Detect which cell encompasses the target text, then output its [x, y] center coordinate. 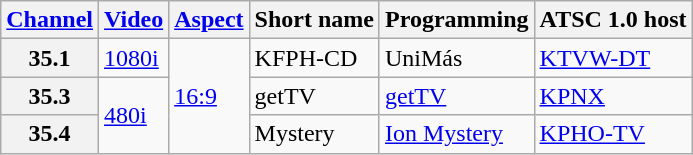
KPHO-TV [613, 134]
UniMás [456, 58]
KPNX [613, 96]
Short name [314, 20]
35.3 [50, 96]
1080i [134, 58]
Mystery [314, 134]
Programming [456, 20]
35.1 [50, 58]
16:9 [209, 96]
ATSC 1.0 host [613, 20]
35.4 [50, 134]
480i [134, 115]
Ion Mystery [456, 134]
KTVW-DT [613, 58]
Video [134, 20]
KFPH-CD [314, 58]
Aspect [209, 20]
Channel [50, 20]
